Identify which cell holds the provided text, then report its [X, Y] central coordinate. 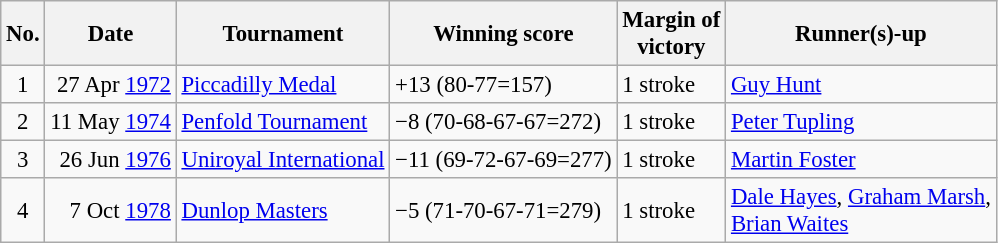
2 [23, 122]
4 [23, 210]
+13 (80-77=157) [504, 85]
3 [23, 160]
−8 (70-68-67-67=272) [504, 122]
Dale Hayes, Graham Marsh, Brian Waites [862, 210]
Winning score [504, 34]
11 May 1974 [110, 122]
−5 (71-70-67-71=279) [504, 210]
27 Apr 1972 [110, 85]
Uniroyal International [283, 160]
−11 (69-72-67-69=277) [504, 160]
Guy Hunt [862, 85]
Margin ofvictory [672, 34]
Piccadilly Medal [283, 85]
Runner(s)-up [862, 34]
Date [110, 34]
Dunlop Masters [283, 210]
1 [23, 85]
26 Jun 1976 [110, 160]
No. [23, 34]
Tournament [283, 34]
Martin Foster [862, 160]
Peter Tupling [862, 122]
7 Oct 1978 [110, 210]
Penfold Tournament [283, 122]
